Provide the (x, y) coordinate of the cell's center where the given text is located.  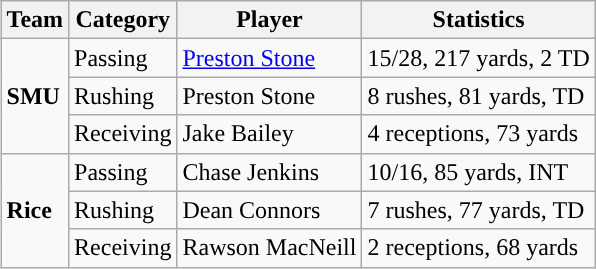
10/16, 85 yards, INT (478, 172)
4 receptions, 73 yards (478, 134)
15/28, 217 yards, 2 TD (478, 58)
SMU (35, 96)
Jake Bailey (270, 134)
Dean Connors (270, 210)
Rawson MacNeill (270, 248)
7 rushes, 77 yards, TD (478, 210)
8 rushes, 81 yards, TD (478, 96)
Rice (35, 210)
Statistics (478, 20)
2 receptions, 68 yards (478, 248)
Category (123, 20)
Chase Jenkins (270, 172)
Team (35, 20)
Player (270, 20)
